Search for the cell housing the specified text and yield its (X, Y) center coordinate. 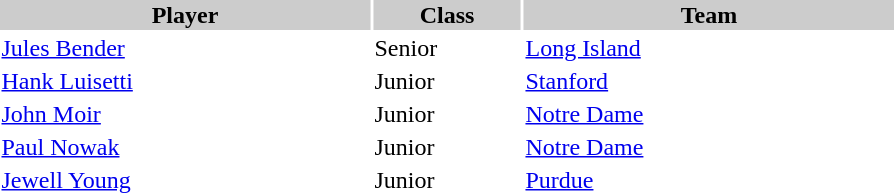
John Moir (185, 114)
Player (185, 15)
Stanford (709, 81)
Paul Nowak (185, 147)
Senior (447, 48)
Jules Bender (185, 48)
Hank Luisetti (185, 81)
Class (447, 15)
Team (709, 15)
Long Island (709, 48)
